Return the (X, Y) coordinate for the center point of the cell that contains the specified text.  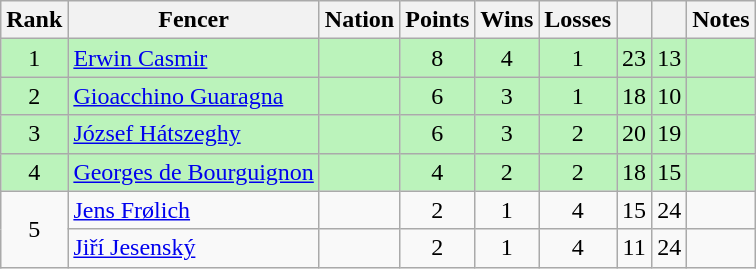
Notes (721, 20)
Erwin Casmir (194, 58)
Nation (359, 20)
20 (634, 134)
10 (670, 96)
8 (438, 58)
Fencer (194, 20)
Wins (507, 20)
13 (670, 58)
23 (634, 58)
Georges de Bourguignon (194, 172)
Gioacchino Guaragna (194, 96)
Losses (578, 20)
József Hátszeghy (194, 134)
5 (34, 229)
Jiří Jesenský (194, 248)
19 (670, 134)
Rank (34, 20)
Points (438, 20)
11 (634, 248)
Jens Frølich (194, 210)
